For the text-containing cell, return its midpoint in (x, y) coordinate format. 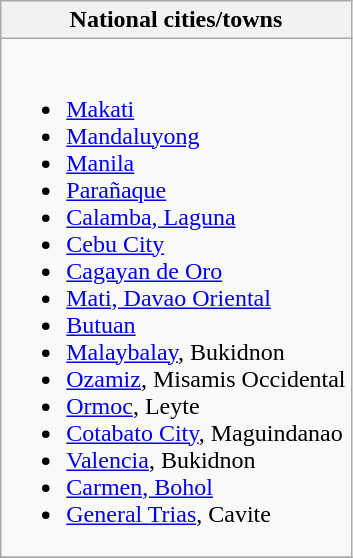
National cities/towns (176, 20)
